From the cell containing the given text, extract its center point as [X, Y] coordinate. 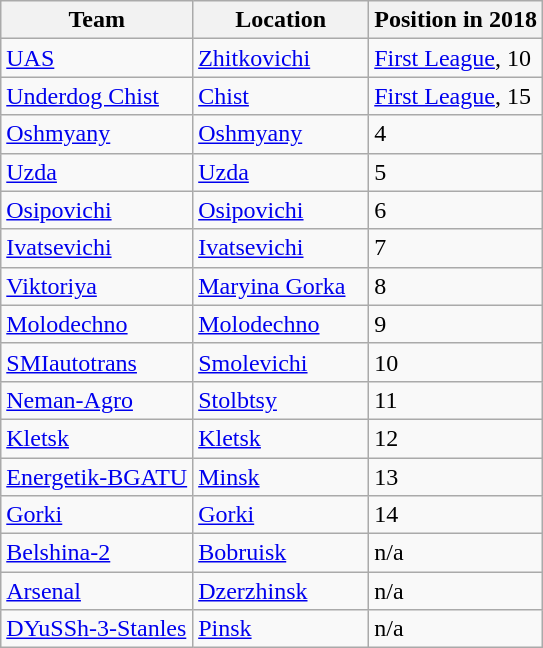
8 [456, 286]
Viktoriya [97, 286]
9 [456, 324]
DYuSSh-3-Stanles [97, 629]
Chist [281, 96]
Dzerzhinsk [281, 591]
Pinsk [281, 629]
12 [456, 438]
Neman-Agro [97, 400]
10 [456, 362]
Team [97, 20]
14 [456, 515]
Location [281, 20]
First League, 15 [456, 96]
Energetik-BGATU [97, 477]
Smolevichi [281, 362]
4 [456, 134]
Arsenal [97, 591]
Bobruisk [281, 553]
13 [456, 477]
Underdog Chist [97, 96]
Position in 2018 [456, 20]
UAS [97, 58]
7 [456, 248]
6 [456, 210]
Zhitkovichi [281, 58]
Maryina Gorka [281, 286]
Minsk [281, 477]
First League, 10 [456, 58]
Belshina-2 [97, 553]
Stolbtsy [281, 400]
5 [456, 172]
11 [456, 400]
SMIautotrans [97, 362]
